Pinpoint the cell where the given text exists, returning its (X, Y) midpoint coordinate. 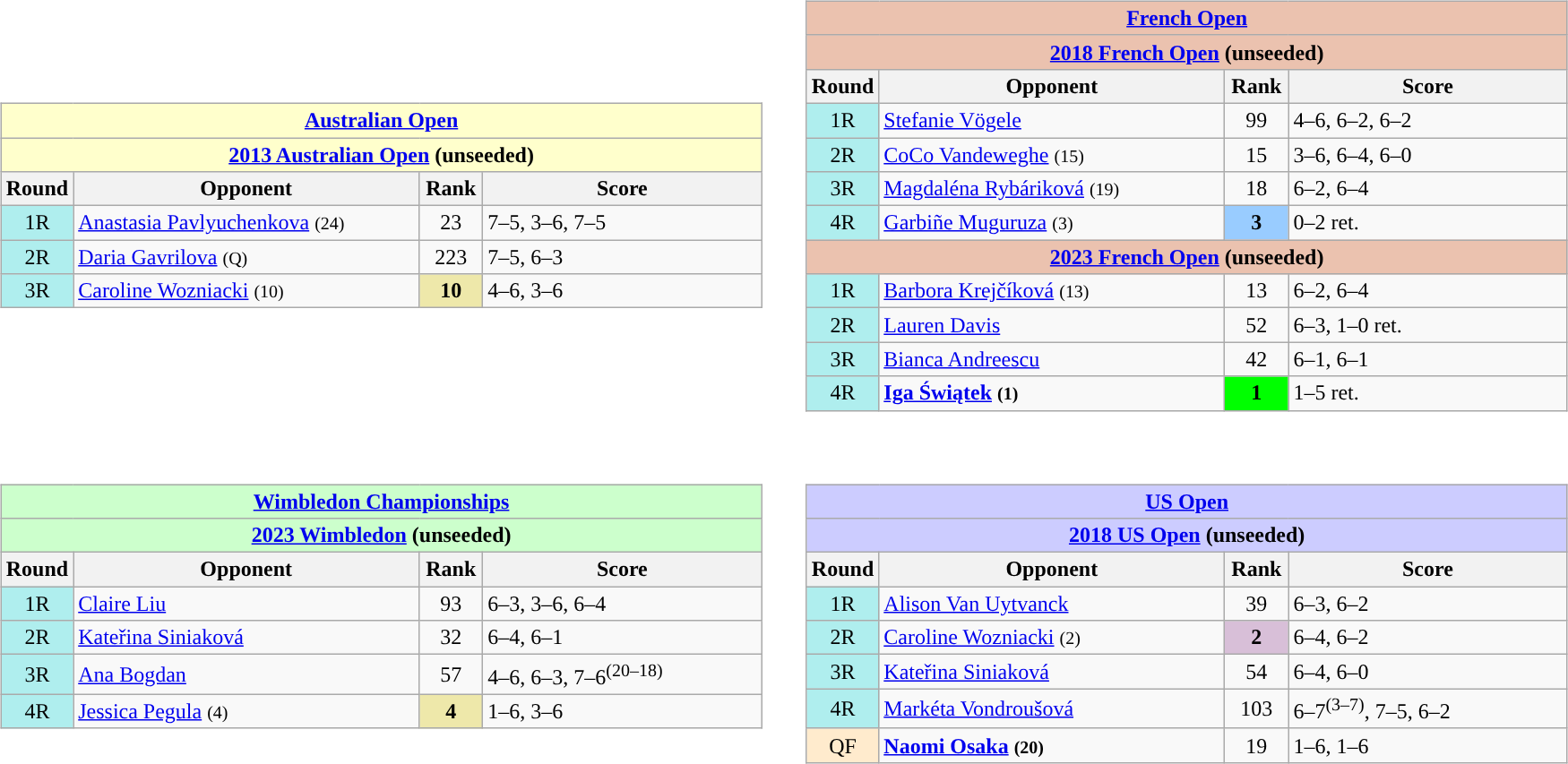
39 (1256, 604)
15 (1256, 155)
Magdaléna Rybáriková (19) (1052, 189)
Daria Gavrilova (Q) (246, 257)
1–6, 1–6 (1428, 745)
13 (1256, 291)
6–4, 6–2 (1428, 638)
2 (1256, 638)
4 (452, 711)
54 (1256, 672)
1 (1256, 393)
6–3, 3–6, 6–4 (622, 604)
6–7(3–7), 7–5, 6–2 (1428, 709)
1–6, 3–6 (622, 711)
32 (452, 638)
Caroline Wozniacki (10) (246, 291)
Alison Van Uytvanck (1052, 604)
Barbora Krejčíková (13) (1052, 291)
Anastasia Pavlyuchenkova (24) (246, 223)
93 (452, 604)
3–6, 6–4, 6–0 (1428, 155)
18 (1256, 189)
2013 Australian Open (unseeded) (382, 155)
QF (842, 745)
6–4, 6–0 (1428, 672)
Stefanie Vögele (1052, 120)
99 (1256, 120)
Jessica Pegula (4) (246, 711)
CoCo Vandeweghe (15) (1052, 155)
Naomi Osaka (20) (1052, 745)
2023 French Open (unseeded) (1186, 257)
Bianca Andreescu (1052, 359)
2023 Wimbledon (unseeded) (382, 536)
6–1, 6–1 (1428, 359)
10 (452, 291)
4–6, 3–6 (622, 291)
US Open (1186, 501)
4–6, 6–3, 7–6(20–18) (622, 675)
0–2 ret. (1428, 223)
Caroline Wozniacki (2) (1052, 638)
6–3, 6–2 (1428, 604)
19 (1256, 745)
7–5, 6–3 (622, 257)
223 (452, 257)
Lauren Davis (1052, 325)
6–4, 6–1 (622, 638)
42 (1256, 359)
Australian Open (382, 120)
2018 French Open (unseeded) (1186, 52)
57 (452, 675)
Claire Liu (246, 604)
Garbiñe Muguruza (3) (1052, 223)
6–3, 1–0 ret. (1428, 325)
Wimbledon Championships (382, 501)
1–5 ret. (1428, 393)
103 (1256, 709)
3 (1256, 223)
2018 US Open (unseeded) (1186, 536)
Ana Bogdan (246, 675)
7–5, 3–6, 7–5 (622, 223)
Iga Świątek (1) (1052, 393)
23 (452, 223)
52 (1256, 325)
French Open (1186, 18)
Markéta Vondroušová (1052, 709)
4–6, 6–2, 6–2 (1428, 120)
